Find where the given text appears and provide that cell's center as (X, Y) coordinate. 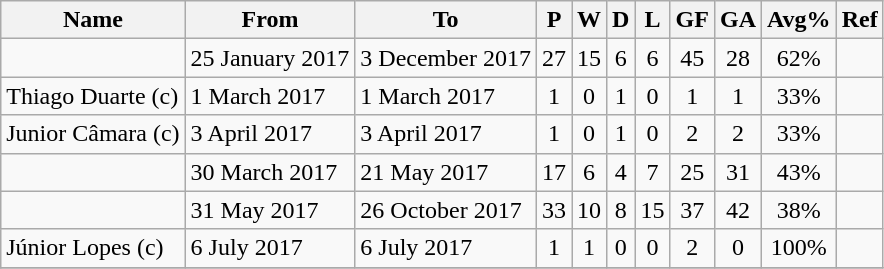
Ref (860, 20)
Name (93, 20)
25 (692, 172)
4 (621, 172)
To (446, 20)
31 (738, 172)
100% (800, 248)
27 (554, 58)
62% (800, 58)
43% (800, 172)
GA (738, 20)
Thiago Duarte (c) (93, 96)
8 (621, 210)
31 May 2017 (270, 210)
37 (692, 210)
W (590, 20)
42 (738, 210)
17 (554, 172)
Avg% (800, 20)
From (270, 20)
26 October 2017 (446, 210)
10 (590, 210)
21 May 2017 (446, 172)
3 December 2017 (446, 58)
D (621, 20)
38% (800, 210)
33 (554, 210)
7 (652, 172)
45 (692, 58)
28 (738, 58)
25 January 2017 (270, 58)
GF (692, 20)
30 March 2017 (270, 172)
Júnior Lopes (c) (93, 248)
L (652, 20)
P (554, 20)
Junior Câmara (c) (93, 134)
